Return the [x, y] coordinate for the center point of the cell that contains the specified text.  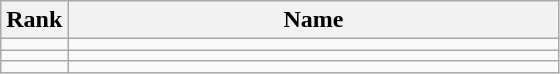
Rank [34, 20]
Name [314, 20]
